Scan for the cell matching the given text and deliver its [x, y] coordinate at center. 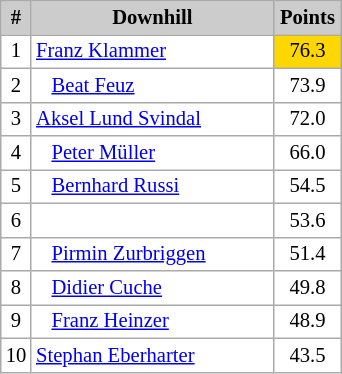
Pirmin Zurbriggen [152, 254]
6 [16, 220]
72.0 [307, 119]
Downhill [152, 17]
Points [307, 17]
10 [16, 355]
Didier Cuche [152, 287]
49.8 [307, 287]
2 [16, 85]
3 [16, 119]
4 [16, 153]
43.5 [307, 355]
7 [16, 254]
Bernhard Russi [152, 186]
Franz Klammer [152, 51]
# [16, 17]
51.4 [307, 254]
48.9 [307, 321]
8 [16, 287]
53.6 [307, 220]
1 [16, 51]
66.0 [307, 153]
54.5 [307, 186]
73.9 [307, 85]
Franz Heinzer [152, 321]
76.3 [307, 51]
Stephan Eberharter [152, 355]
Beat Feuz [152, 85]
Aksel Lund Svindal [152, 119]
Peter Müller [152, 153]
9 [16, 321]
5 [16, 186]
